Capture the cell that displays the provided text and extract its (X, Y) central coordinate. 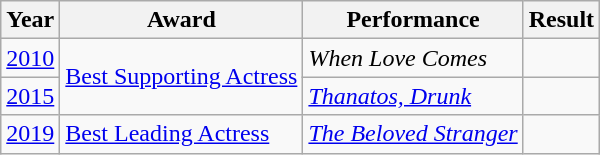
2019 (30, 134)
Award (182, 20)
The Beloved Stranger (413, 134)
Result (561, 20)
Thanatos, Drunk (413, 96)
Performance (413, 20)
2010 (30, 58)
Best Leading Actress (182, 134)
Best Supporting Actress (182, 77)
When Love Comes (413, 58)
2015 (30, 96)
Year (30, 20)
